Identify which cell holds the provided text, then report its (X, Y) central coordinate. 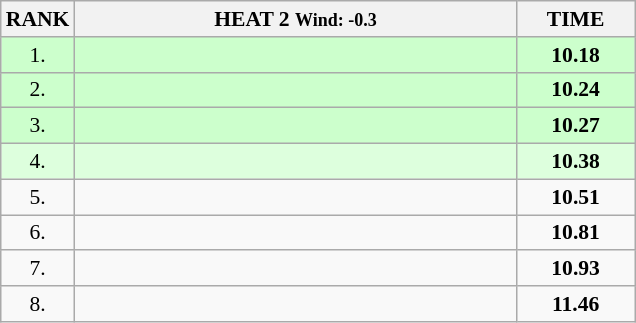
10.93 (576, 269)
8. (38, 304)
3. (38, 126)
10.18 (576, 55)
TIME (576, 19)
11.46 (576, 304)
HEAT 2 Wind: -0.3 (295, 19)
2. (38, 90)
10.51 (576, 197)
7. (38, 269)
6. (38, 233)
5. (38, 197)
RANK (38, 19)
10.27 (576, 126)
4. (38, 162)
10.38 (576, 162)
1. (38, 55)
10.24 (576, 90)
10.81 (576, 233)
